From the cell containing the given text, extract its center point as (x, y) coordinate. 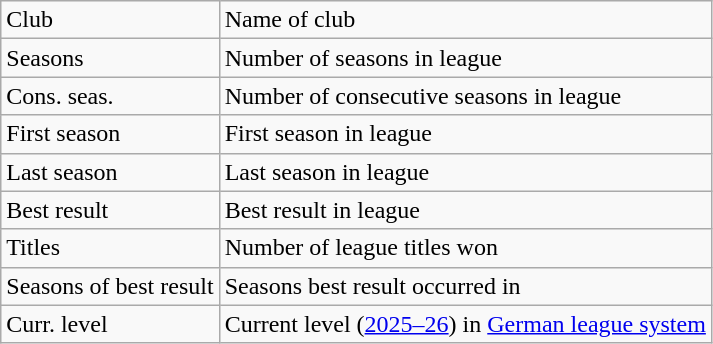
Last season in league (465, 172)
Curr. level (110, 324)
Best result in league (465, 210)
Number of consecutive seasons in league (465, 96)
Name of club (465, 20)
Best result (110, 210)
Number of seasons in league (465, 58)
Cons. seas. (110, 96)
First season (110, 134)
Current level (2025–26) in German league system (465, 324)
Seasons (110, 58)
Club (110, 20)
Last season (110, 172)
Seasons of best result (110, 286)
Seasons best result occurred in (465, 286)
Number of league titles won (465, 248)
First season in league (465, 134)
Titles (110, 248)
